Find where the given text appears and provide that cell's center as [X, Y] coordinate. 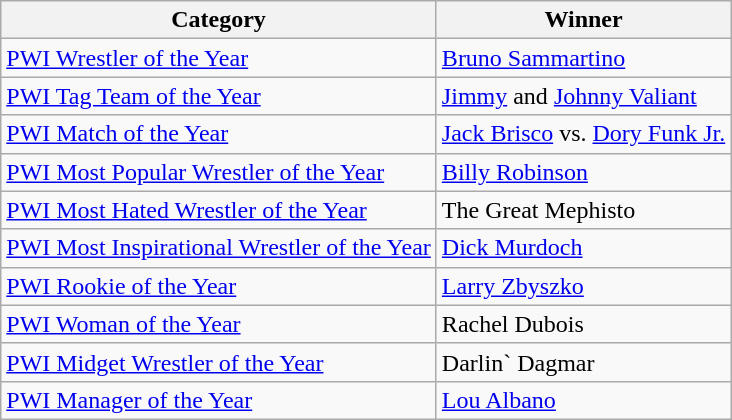
Larry Zbyszko [583, 286]
Darlin` Dagmar [583, 362]
Jimmy and Johnny Valiant [583, 96]
Rachel Dubois [583, 324]
PWI Most Inspirational Wrestler of the Year [219, 248]
Winner [583, 20]
PWI Manager of the Year [219, 400]
PWI Woman of the Year [219, 324]
Jack Brisco vs. Dory Funk Jr. [583, 134]
Category [219, 20]
Bruno Sammartino [583, 58]
Lou Albano [583, 400]
PWI Match of the Year [219, 134]
Billy Robinson [583, 172]
PWI Most Popular Wrestler of the Year [219, 172]
PWI Rookie of the Year [219, 286]
Dick Murdoch [583, 248]
PWI Most Hated Wrestler of the Year [219, 210]
PWI Midget Wrestler of the Year [219, 362]
PWI Wrestler of the Year [219, 58]
PWI Tag Team of the Year [219, 96]
The Great Mephisto [583, 210]
